Detect which cell encompasses the target text, then output its [x, y] center coordinate. 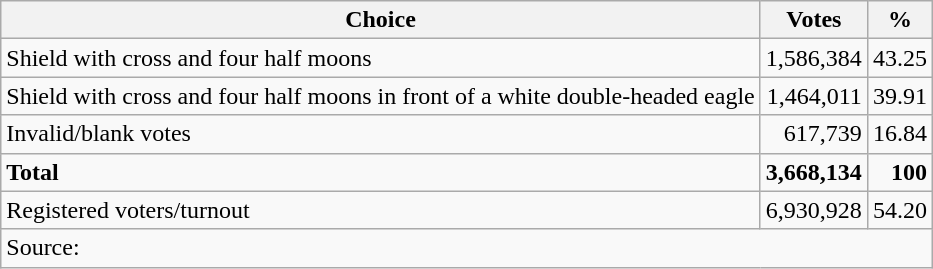
Shield with cross and four half moons [381, 58]
Votes [814, 20]
54.20 [900, 210]
Registered voters/turnout [381, 210]
100 [900, 172]
16.84 [900, 134]
Choice [381, 20]
Shield with cross and four half moons in front of a white double-headed eagle [381, 96]
Source: [467, 248]
43.25 [900, 58]
1,586,384 [814, 58]
3,668,134 [814, 172]
% [900, 20]
1,464,011 [814, 96]
617,739 [814, 134]
6,930,928 [814, 210]
Invalid/blank votes [381, 134]
39.91 [900, 96]
Total [381, 172]
